For the text-containing cell, return its midpoint in (X, Y) coordinate format. 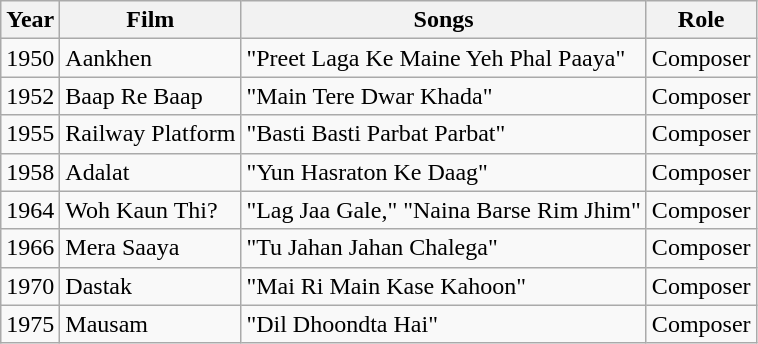
1950 (30, 58)
Mera Saaya (150, 248)
Railway Platform (150, 134)
"Lag Jaa Gale," "Naina Barse Rim Jhim" (444, 210)
"Main Tere Dwar Khada" (444, 96)
1975 (30, 324)
"Basti Basti Parbat Parbat" (444, 134)
"Tu Jahan Jahan Chalega" (444, 248)
1964 (30, 210)
Baap Re Baap (150, 96)
"Preet Laga Ke Maine Yeh Phal Paaya" (444, 58)
"Yun Hasraton Ke Daag" (444, 172)
Year (30, 20)
"Mai Ri Main Kase Kahoon" (444, 286)
1955 (30, 134)
1970 (30, 286)
"Dil Dhoondta Hai" (444, 324)
Woh Kaun Thi? (150, 210)
Dastak (150, 286)
1952 (30, 96)
Film (150, 20)
Mausam (150, 324)
1966 (30, 248)
Aankhen (150, 58)
Adalat (150, 172)
Role (701, 20)
Songs (444, 20)
1958 (30, 172)
